Determine the [x, y] coordinate at the center of the cell enclosing the given text.  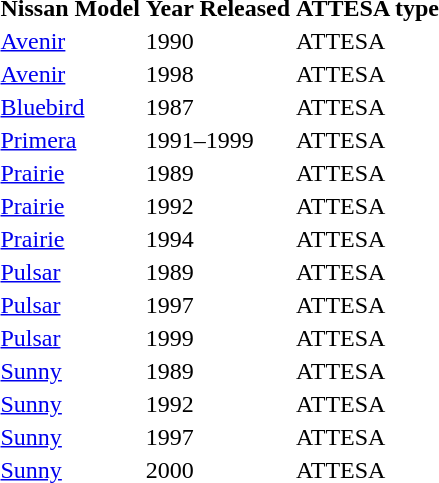
1991–1999 [218, 140]
1987 [218, 107]
1999 [218, 338]
1990 [218, 41]
1998 [218, 74]
1994 [218, 239]
